Return [X, Y] of the center of cell containing provided text 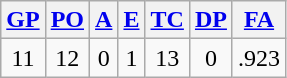
.923 [258, 58]
DP [210, 20]
A [104, 20]
11 [23, 58]
PO [67, 20]
1 [132, 58]
FA [258, 20]
GP [23, 20]
TC [167, 20]
13 [167, 58]
12 [67, 58]
E [132, 20]
